Identify which cell holds the provided text, then report its [x, y] central coordinate. 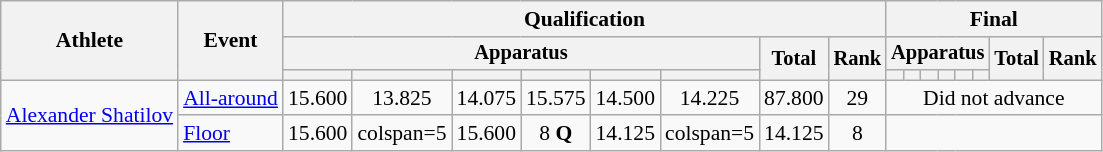
29 [858, 98]
8 [858, 134]
Final [994, 19]
14.225 [710, 98]
14.500 [626, 98]
87.800 [794, 98]
Event [230, 40]
8 Q [556, 134]
Qualification [584, 19]
13.825 [402, 98]
Did not advance [994, 98]
14.075 [486, 98]
All-around [230, 98]
15.575 [556, 98]
Athlete [90, 40]
Floor [230, 134]
Alexander Shatilov [90, 116]
